For the text-containing cell, return its midpoint in [x, y] coordinate format. 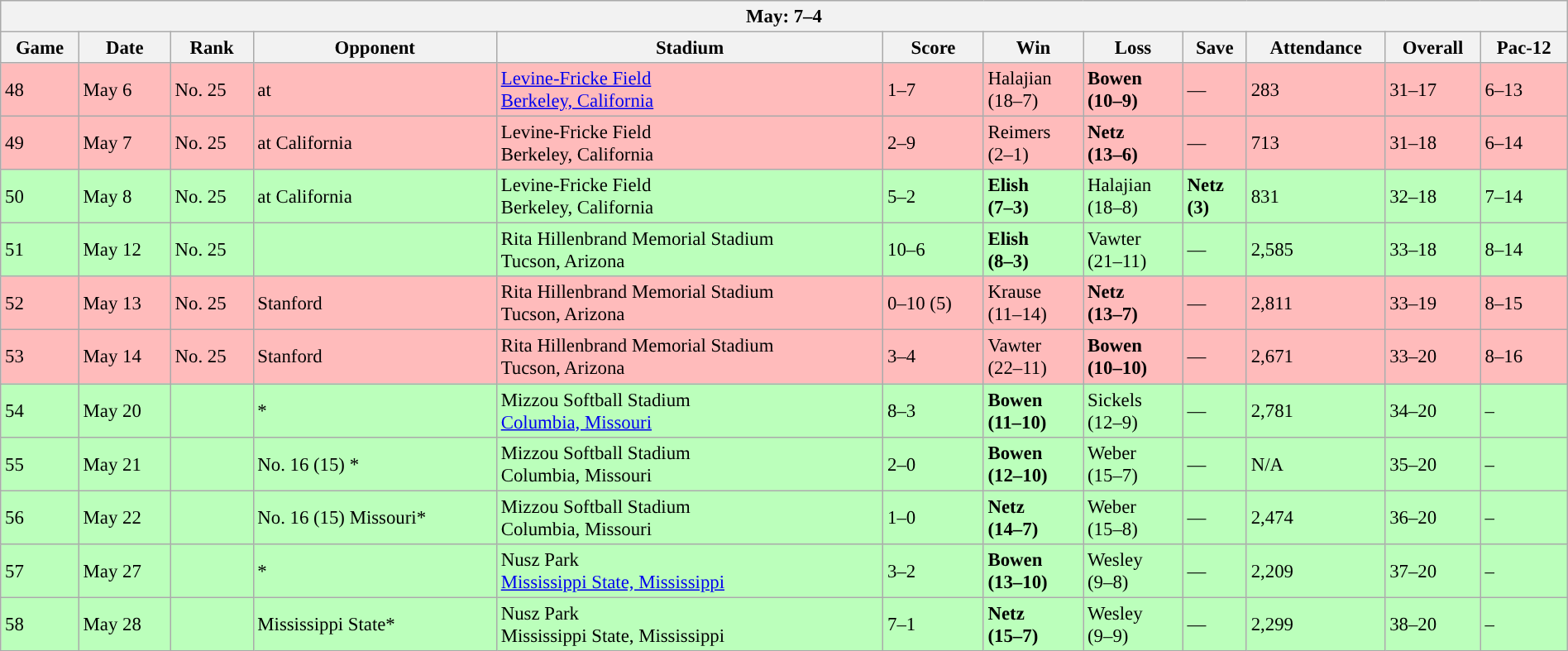
31–18 [1432, 144]
Bowen(10–10) [1133, 357]
2,299 [1316, 624]
May 13 [124, 303]
2,671 [1316, 357]
36–20 [1432, 518]
Bowen(13–10) [1034, 571]
58 [40, 624]
Netz(15–7) [1034, 624]
50 [40, 197]
Elish(8–3) [1034, 250]
Sickels (12–9) [1133, 410]
Netz(14–7) [1034, 518]
57 [40, 571]
35–20 [1432, 463]
38–20 [1432, 624]
10–6 [933, 250]
8–16 [1523, 357]
May 22 [124, 518]
May 8 [124, 197]
May 27 [124, 571]
2,474 [1316, 518]
Halajian (18–8) [1133, 197]
2,209 [1316, 571]
Score [933, 47]
2,781 [1316, 410]
33–19 [1432, 303]
Vawter (21–11) [1133, 250]
33–18 [1432, 250]
713 [1316, 144]
Mississippi State* [375, 624]
Rank [212, 47]
2–9 [933, 144]
8–3 [933, 410]
Netz(13–6) [1133, 144]
May: 7–4 [784, 17]
31–17 [1432, 89]
2,585 [1316, 250]
Game [40, 47]
48 [40, 89]
55 [40, 463]
Attendance [1316, 47]
3–4 [933, 357]
0–10 (5) [933, 303]
56 [40, 518]
Opponent [375, 47]
N/A [1316, 463]
2,811 [1316, 303]
May 14 [124, 357]
2–0 [933, 463]
May 20 [124, 410]
51 [40, 250]
Pac-12 [1523, 47]
6–14 [1523, 144]
831 [1316, 197]
Halajian (18–7) [1034, 89]
Bowen(10–9) [1133, 89]
Wesley (9–8) [1133, 571]
May 6 [124, 89]
7–14 [1523, 197]
Netz(3) [1214, 197]
Wesley (9–9) [1133, 624]
Krause (11–14) [1034, 303]
May 28 [124, 624]
Netz(13–7) [1133, 303]
May 7 [124, 144]
Bowen(12–10) [1034, 463]
52 [40, 303]
Vawter (22–11) [1034, 357]
No. 16 (15) * [375, 463]
Reimers (2–1) [1034, 144]
Bowen(11–10) [1034, 410]
32–18 [1432, 197]
No. 16 (15) Missouri* [375, 518]
8–15 [1523, 303]
7–1 [933, 624]
54 [40, 410]
May 21 [124, 463]
8–14 [1523, 250]
Weber (15–8) [1133, 518]
at [375, 89]
Date [124, 47]
33–20 [1432, 357]
1–7 [933, 89]
May 12 [124, 250]
49 [40, 144]
53 [40, 357]
3–2 [933, 571]
1–0 [933, 518]
Elish(7–3) [1034, 197]
Win [1034, 47]
6–13 [1523, 89]
5–2 [933, 197]
34–20 [1432, 410]
37–20 [1432, 571]
Save [1214, 47]
Overall [1432, 47]
Stadium [690, 47]
Weber (15–7) [1133, 463]
283 [1316, 89]
Loss [1133, 47]
